Determine the [X, Y] coordinate at the center of the cell enclosing the given text.  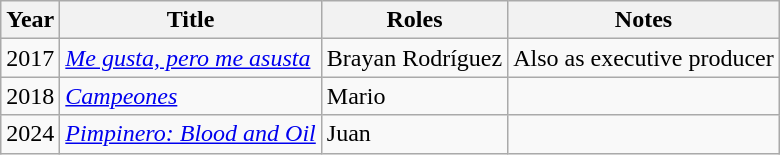
2024 [30, 134]
2017 [30, 58]
Mario [414, 96]
Year [30, 20]
Brayan Rodríguez [414, 58]
Also as executive producer [644, 58]
Roles [414, 20]
Pimpinero: Blood and Oil [190, 134]
Campeones [190, 96]
Title [190, 20]
Me gusta, pero me asusta [190, 58]
2018 [30, 96]
Juan [414, 134]
Notes [644, 20]
